Detect which cell encompasses the target text, then output its (X, Y) center coordinate. 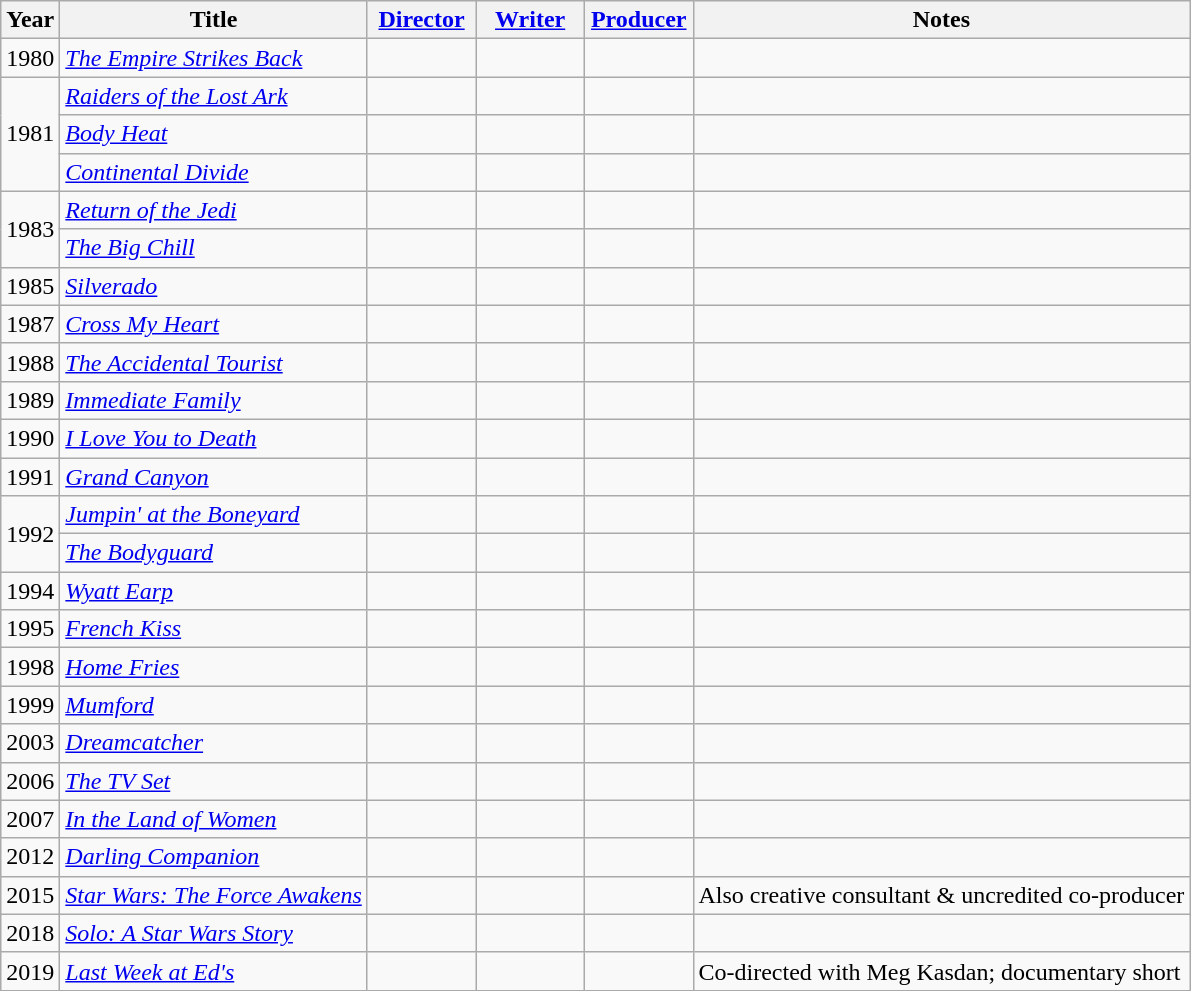
1990 (30, 438)
Title (214, 20)
In the Land of Women (214, 819)
Director (422, 20)
The Bodyguard (214, 553)
I Love You to Death (214, 438)
Notes (942, 20)
1981 (30, 134)
Darling Companion (214, 857)
The Big Chill (214, 248)
1998 (30, 667)
2015 (30, 895)
1988 (30, 362)
1985 (30, 286)
Jumpin' at the Boneyard (214, 515)
Producer (638, 20)
2006 (30, 781)
Solo: A Star Wars Story (214, 933)
Immediate Family (214, 400)
Home Fries (214, 667)
2012 (30, 857)
1991 (30, 477)
1992 (30, 534)
Grand Canyon (214, 477)
Co-directed with Meg Kasdan; documentary short (942, 971)
2003 (30, 743)
Cross My Heart (214, 324)
2007 (30, 819)
Last Week at Ed's (214, 971)
Return of the Jedi (214, 210)
1995 (30, 629)
Dreamcatcher (214, 743)
1994 (30, 591)
1987 (30, 324)
Body Heat (214, 134)
Mumford (214, 705)
Star Wars: The Force Awakens (214, 895)
Also creative consultant & uncredited co-producer (942, 895)
The Empire Strikes Back (214, 58)
Silverado (214, 286)
2018 (30, 933)
Continental Divide (214, 172)
2019 (30, 971)
French Kiss (214, 629)
1989 (30, 400)
1983 (30, 229)
Wyatt Earp (214, 591)
1999 (30, 705)
1980 (30, 58)
The Accidental Tourist (214, 362)
Raiders of the Lost Ark (214, 96)
Writer (530, 20)
The TV Set (214, 781)
Year (30, 20)
